Output the [x, y] coordinate of the center of the cell containing the given text.  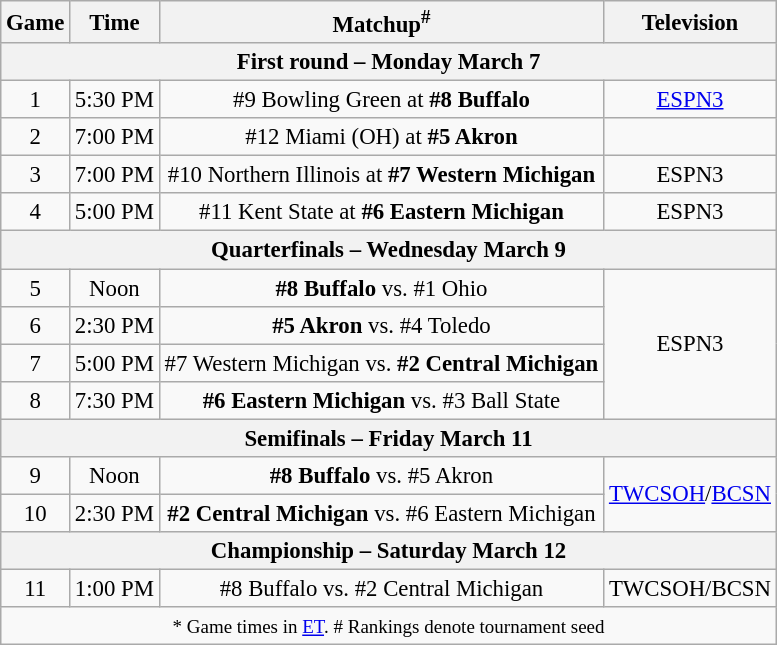
First round – Monday March 7 [389, 62]
#7 Western Michigan vs. #2 Central Michigan [381, 363]
Semifinals – Friday March 11 [389, 438]
5 [36, 288]
1 [36, 100]
10 [36, 513]
7 [36, 363]
4 [36, 213]
#8 Buffalo vs. #1 Ohio [381, 288]
8 [36, 400]
#6 Eastern Michigan vs. #3 Ball State [381, 400]
5:30 PM [115, 100]
Quarterfinals – Wednesday March 9 [389, 250]
Matchup# [381, 22]
Game [36, 22]
1:00 PM [115, 588]
#12 Miami (OH) at #5 Akron [381, 137]
Television [690, 22]
3 [36, 175]
9 [36, 476]
#10 Northern Illinois at #7 Western Michigan [381, 175]
#8 Buffalo vs. #5 Akron [381, 476]
#8 Buffalo vs. #2 Central Michigan [381, 588]
11 [36, 588]
6 [36, 325]
2 [36, 137]
7:30 PM [115, 400]
#5 Akron vs. #4 Toledo [381, 325]
#2 Central Michigan vs. #6 Eastern Michigan [381, 513]
* Game times in ET. # Rankings denote tournament seed [389, 626]
Time [115, 22]
#9 Bowling Green at #8 Buffalo [381, 100]
#11 Kent State at #6 Eastern Michigan [381, 213]
Championship – Saturday March 12 [389, 551]
